Search for the cell housing the specified text and yield its [X, Y] center coordinate. 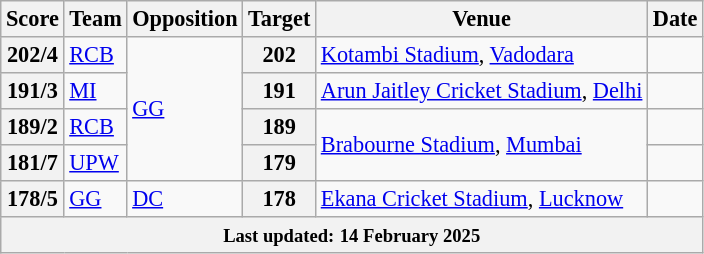
DC [185, 198]
UPW [96, 162]
Kotambi Stadium, Vadodara [482, 55]
202 [280, 55]
189/2 [32, 126]
202/4 [32, 55]
178 [280, 198]
191/3 [32, 90]
181/7 [32, 162]
Ekana Cricket Stadium, Lucknow [482, 198]
178/5 [32, 198]
191 [280, 90]
Last updated: 14 February 2025 [352, 234]
179 [280, 162]
189 [280, 126]
MI [96, 90]
Venue [482, 19]
Score [32, 19]
Brabourne Stadium, Mumbai [482, 144]
Opposition [185, 19]
Date [676, 19]
Target [280, 19]
Team [96, 19]
Arun Jaitley Cricket Stadium, Delhi [482, 90]
